Detect which cell encompasses the target text, then output its [X, Y] center coordinate. 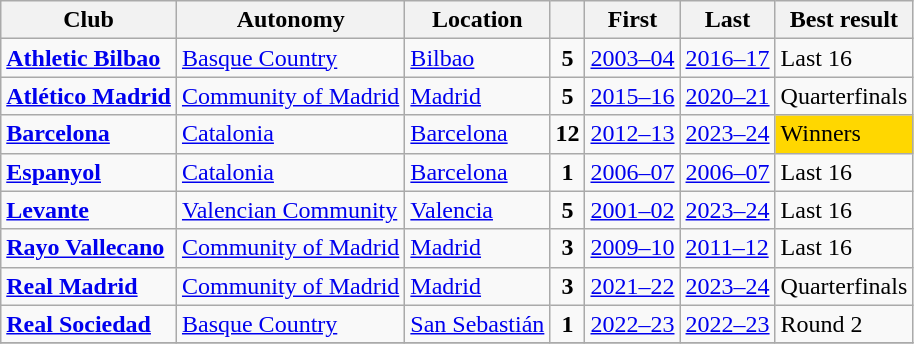
2003–04 [632, 58]
Autonomy [290, 20]
Last [728, 20]
Athletic Bilbao [89, 58]
12 [568, 134]
Atlético Madrid [89, 96]
Winners [844, 134]
San Sebastián [478, 324]
Club [89, 20]
Rayo Vallecano [89, 248]
Valencia [478, 210]
2001–02 [632, 210]
2015–16 [632, 96]
Location [478, 20]
Valencian Community [290, 210]
2011–12 [728, 248]
Real Madrid [89, 286]
Best result [844, 20]
Round 2 [844, 324]
2016–17 [728, 58]
First [632, 20]
2020–21 [728, 96]
2021–22 [632, 286]
Bilbao [478, 58]
Espanyol [89, 172]
2012–13 [632, 134]
Levante [89, 210]
2009–10 [632, 248]
Real Sociedad [89, 324]
